Identify which cell holds the provided text, then report its (X, Y) central coordinate. 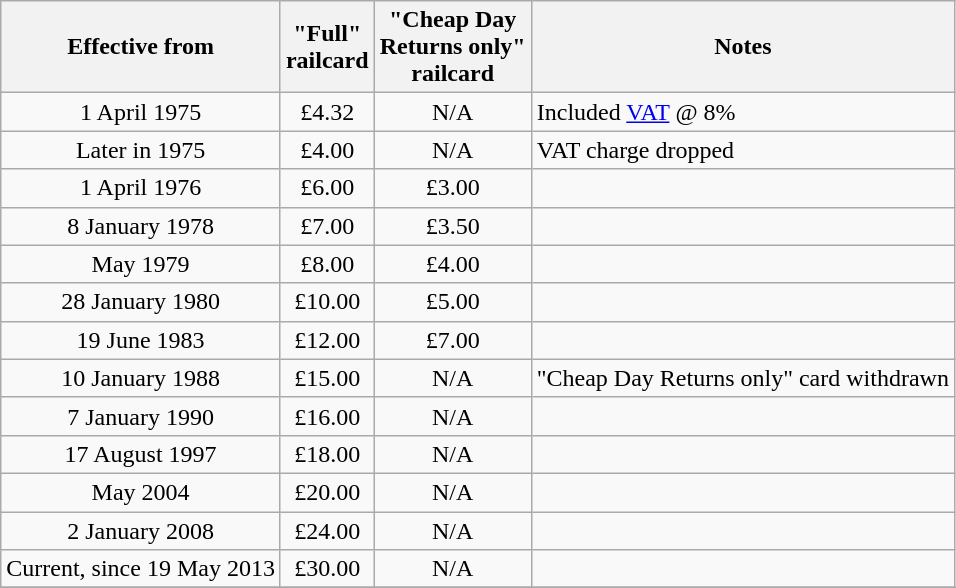
7 January 1990 (141, 416)
£15.00 (327, 378)
£18.00 (327, 454)
£3.00 (452, 188)
Included VAT @ 8% (742, 112)
£24.00 (327, 531)
£4.32 (327, 112)
£8.00 (327, 264)
£10.00 (327, 302)
VAT charge dropped (742, 150)
Effective from (141, 47)
£6.00 (327, 188)
£12.00 (327, 340)
£3.50 (452, 226)
1 April 1976 (141, 188)
10 January 1988 (141, 378)
May 2004 (141, 492)
May 1979 (141, 264)
£20.00 (327, 492)
17 August 1997 (141, 454)
Notes (742, 47)
Later in 1975 (141, 150)
8 January 1978 (141, 226)
"Cheap DayReturns only"railcard (452, 47)
"Full"railcard (327, 47)
"Cheap Day Returns only" card withdrawn (742, 378)
1 April 1975 (141, 112)
£16.00 (327, 416)
28 January 1980 (141, 302)
2 January 2008 (141, 531)
£5.00 (452, 302)
£30.00 (327, 569)
19 June 1983 (141, 340)
Current, since 19 May 2013 (141, 569)
